From the cell containing the given text, extract its center point as [X, Y] coordinate. 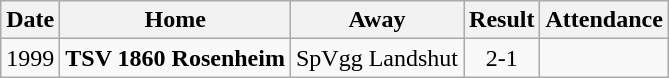
TSV 1860 Rosenheim [176, 58]
2-1 [502, 58]
SpVgg Landshut [376, 58]
Away [376, 20]
Result [502, 20]
Home [176, 20]
Date [30, 20]
Attendance [604, 20]
1999 [30, 58]
